Determine the (x, y) coordinate at the center of the cell enclosing the given text.  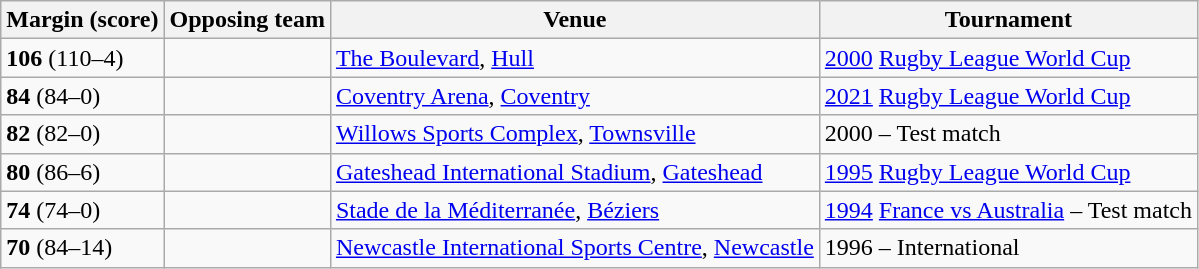
74 (74–0) (82, 210)
Margin (score) (82, 20)
Stade de la Méditerranée, Béziers (574, 210)
Coventry Arena, Coventry (574, 96)
82 (82–0) (82, 134)
70 (84–14) (82, 248)
106 (110–4) (82, 58)
84 (84–0) (82, 96)
Tournament (1008, 20)
2000 Rugby League World Cup (1008, 58)
Willows Sports Complex, Townsville (574, 134)
2000 – Test match (1008, 134)
1996 – International (1008, 248)
The Boulevard, Hull (574, 58)
Gateshead International Stadium, Gateshead (574, 172)
80 (86–6) (82, 172)
Opposing team (247, 20)
Newcastle International Sports Centre, Newcastle (574, 248)
1994 France vs Australia – Test match (1008, 210)
1995 Rugby League World Cup (1008, 172)
2021 Rugby League World Cup (1008, 96)
Venue (574, 20)
